Determine the (X, Y) coordinate at the center of the cell enclosing the given text.  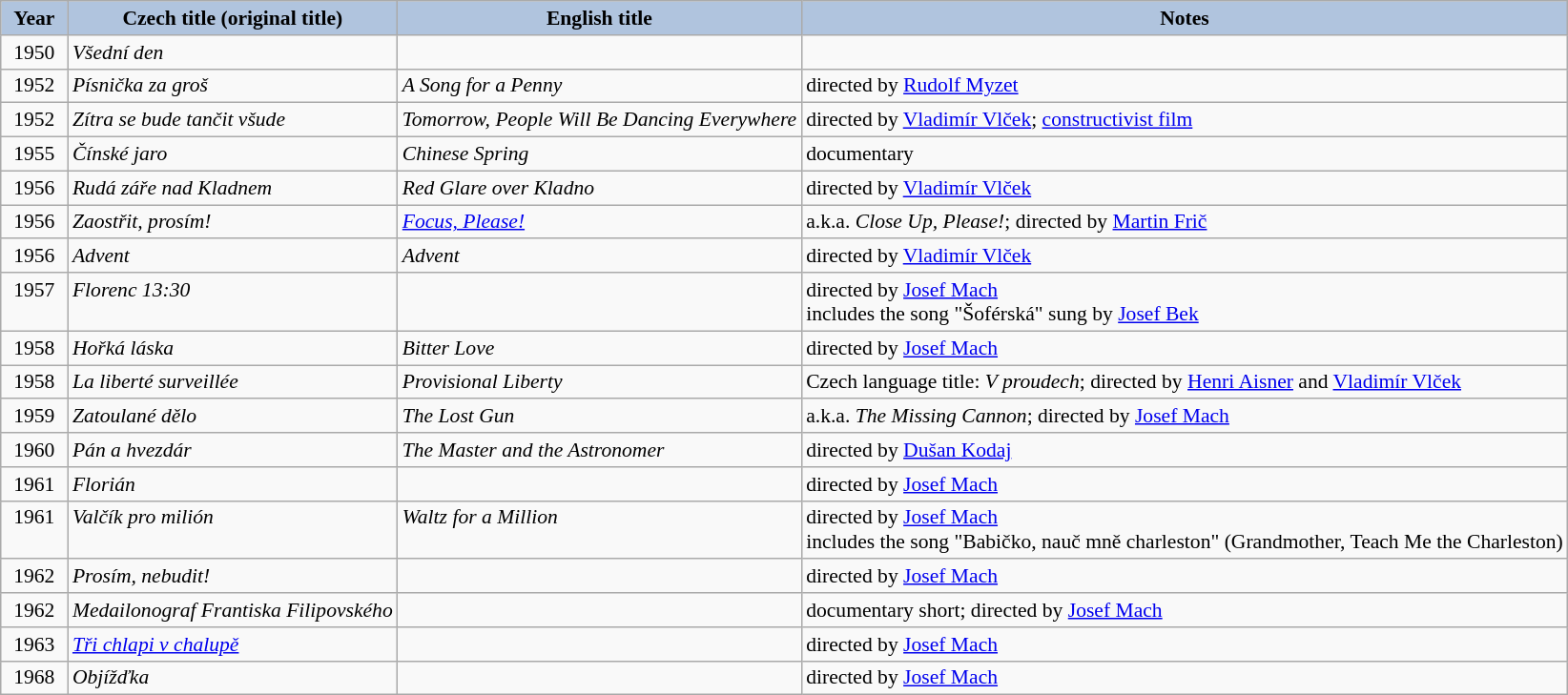
Czech language title: V proudech; directed by Henri Aisner and Vladimír Vlček (1185, 382)
1960 (34, 450)
La liberté surveillée (233, 382)
directed by Josef Mach includes the song "Babičko, nauč mně charleston" (Grandmother, Teach Me the Charleston) (1185, 530)
Florenc 13:30 (233, 301)
documentary (1185, 154)
1957 (34, 301)
Rudá záře nad Kladnem (233, 188)
directed by Vladimír Vlček; constructivist film (1185, 120)
Objížďka (233, 678)
Waltz for a Million (599, 530)
Provisional Liberty (599, 382)
The Lost Gun (599, 417)
1955 (34, 154)
Czech title (original title) (233, 18)
Tři chlapi v chalupě (233, 644)
directed by Rudolf Myzet (1185, 86)
Písnička za groš (233, 86)
Medailonograf Frantiska Filipovského (233, 610)
Bitter Love (599, 348)
The Master and the Astronomer (599, 450)
directed by Josef Mach includes the song "Šoférská" sung by Josef Bek (1185, 301)
A Song for a Penny (599, 86)
Chinese Spring (599, 154)
Čínské jaro (233, 154)
documentary short; directed by Josef Mach (1185, 610)
a.k.a. The Missing Cannon; directed by Josef Mach (1185, 417)
directed by Dušan Kodaj (1185, 450)
Florián (233, 484)
Zatoulané dělo (233, 417)
Tomorrow, People Will Be Dancing Everywhere (599, 120)
Všední den (233, 52)
Zítra se bude tančit všude (233, 120)
1968 (34, 678)
a.k.a. Close Up, Please!; directed by Martin Frič (1185, 222)
Red Glare over Kladno (599, 188)
Valčík pro milión (233, 530)
1950 (34, 52)
Prosím, nebudit! (233, 577)
Notes (1185, 18)
Pán a hvezdár (233, 450)
Focus, Please! (599, 222)
Zaostřit, prosím! (233, 222)
Hořká láska (233, 348)
1963 (34, 644)
Year (34, 18)
1959 (34, 417)
English title (599, 18)
